From the cell containing the given text, extract its center point as (x, y) coordinate. 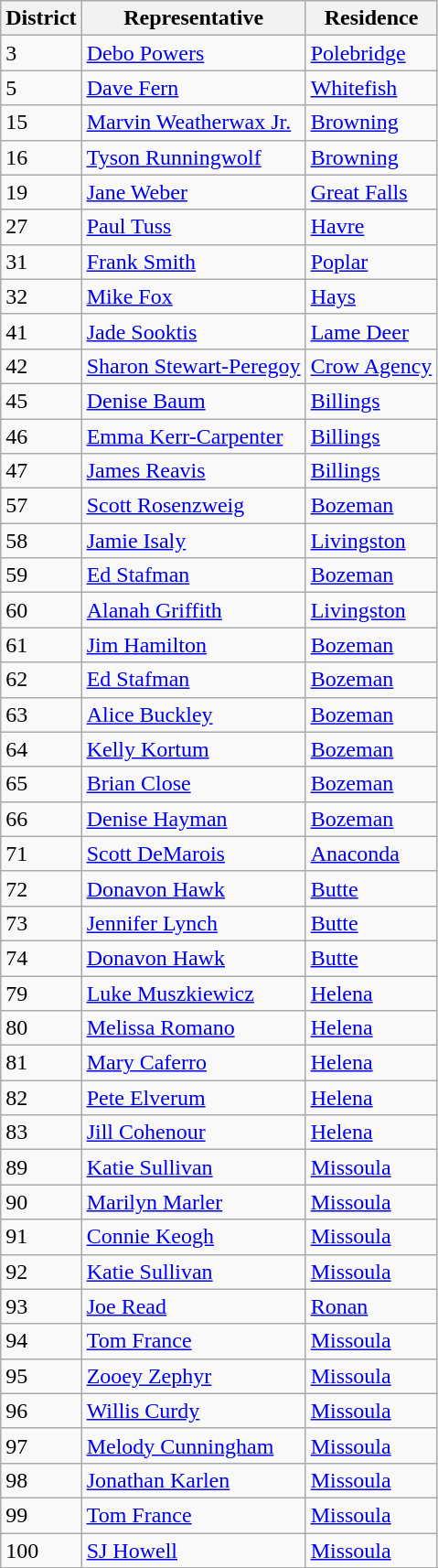
Zooey Zephyr (194, 1376)
73 (41, 923)
Lame Deer (371, 331)
98 (41, 1480)
Hays (371, 296)
Luke Muszkiewicz (194, 993)
Scott DeMarois (194, 854)
Anaconda (371, 854)
57 (41, 506)
90 (41, 1202)
Poplar (371, 262)
99 (41, 1515)
46 (41, 436)
32 (41, 296)
63 (41, 714)
Jill Cohenour (194, 1133)
72 (41, 888)
Connie Keogh (194, 1237)
89 (41, 1167)
Willis Curdy (194, 1411)
Joe Read (194, 1306)
Frank Smith (194, 262)
Mary Caferro (194, 1063)
District (41, 18)
96 (41, 1411)
Paul Tuss (194, 227)
58 (41, 541)
Whitefish (371, 88)
47 (41, 471)
Representative (194, 18)
91 (41, 1237)
Polebridge (371, 53)
5 (41, 88)
Crow Agency (371, 366)
Melody Cunningham (194, 1445)
97 (41, 1445)
16 (41, 157)
27 (41, 227)
Melissa Romano (194, 1028)
74 (41, 958)
Sharon Stewart-Peregoy (194, 366)
Scott Rosenzweig (194, 506)
Great Falls (371, 192)
Alanah Griffith (194, 610)
82 (41, 1098)
31 (41, 262)
94 (41, 1341)
Mike Fox (194, 296)
61 (41, 645)
66 (41, 819)
Havre (371, 227)
Debo Powers (194, 53)
SJ Howell (194, 1551)
Marilyn Marler (194, 1202)
Residence (371, 18)
Brian Close (194, 784)
Pete Elverum (194, 1098)
81 (41, 1063)
Jade Sooktis (194, 331)
James Reavis (194, 471)
Tyson Runningwolf (194, 157)
Jamie Isaly (194, 541)
Denise Hayman (194, 819)
93 (41, 1306)
92 (41, 1272)
Jane Weber (194, 192)
Kelly Kortum (194, 749)
Alice Buckley (194, 714)
Marvin Weatherwax Jr. (194, 123)
62 (41, 680)
3 (41, 53)
Denise Baum (194, 401)
83 (41, 1133)
Emma Kerr-Carpenter (194, 436)
15 (41, 123)
71 (41, 854)
Jim Hamilton (194, 645)
59 (41, 575)
65 (41, 784)
64 (41, 749)
60 (41, 610)
80 (41, 1028)
Ronan (371, 1306)
42 (41, 366)
100 (41, 1551)
41 (41, 331)
79 (41, 993)
45 (41, 401)
95 (41, 1376)
19 (41, 192)
Dave Fern (194, 88)
Jennifer Lynch (194, 923)
Jonathan Karlen (194, 1480)
